Find where the given text appears and provide that cell's center as (x, y) coordinate. 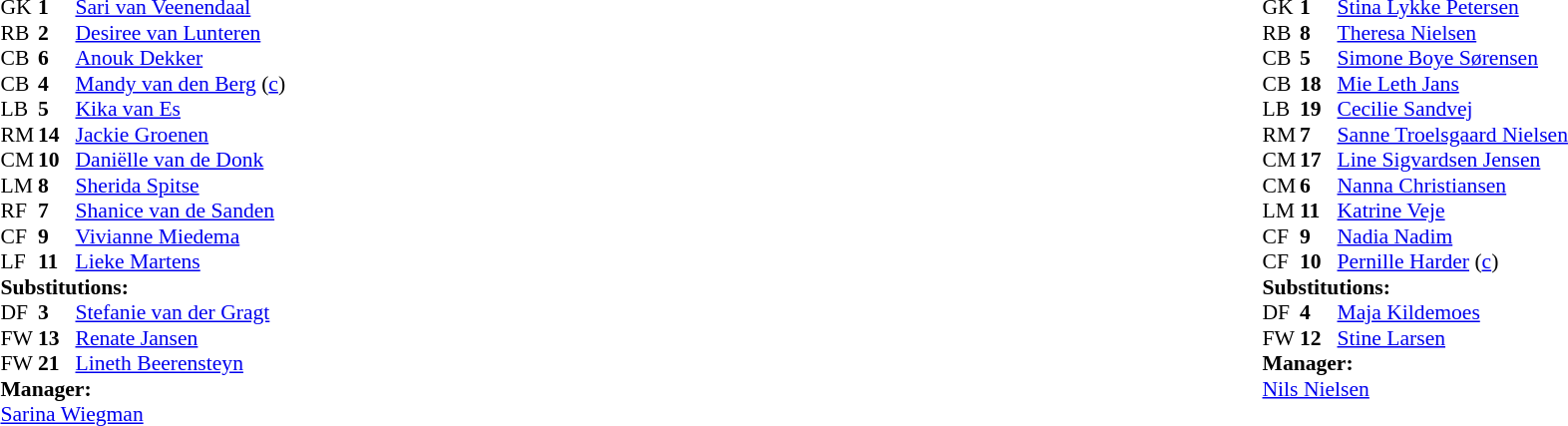
14 (57, 135)
Lineth Beerensteyn (182, 364)
Nadia Nadim (1452, 236)
13 (57, 338)
LF (19, 262)
Nils Nielsen (1415, 389)
21 (57, 364)
Lieke Martens (182, 262)
2 (57, 33)
12 (1319, 338)
17 (1319, 161)
Line Sigvardsen Jensen (1452, 161)
Anouk Dekker (182, 59)
Vivianne Miedema (182, 236)
Sherida Spitse (182, 186)
18 (1319, 84)
Theresa Nielsen (1452, 33)
Jackie Groenen (182, 135)
Shanice van de Sanden (182, 211)
Pernille Harder (c) (1452, 262)
Kika van Es (182, 109)
Renate Jansen (182, 338)
Stine Larsen (1452, 338)
Katrine Veje (1452, 211)
Cecilie Sandvej (1452, 109)
19 (1319, 109)
Mie Leth Jans (1452, 84)
Desiree van Lunteren (182, 33)
Maja Kildemoes (1452, 312)
Mandy van den Berg (c) (182, 84)
Stefanie van der Gragt (182, 312)
Nanna Christiansen (1452, 186)
Simone Boye Sørensen (1452, 59)
Sanne Troelsgaard Nielsen (1452, 135)
Daniëlle van de Donk (182, 161)
RF (19, 211)
3 (57, 312)
